Return [x, y] of the center of cell containing provided text 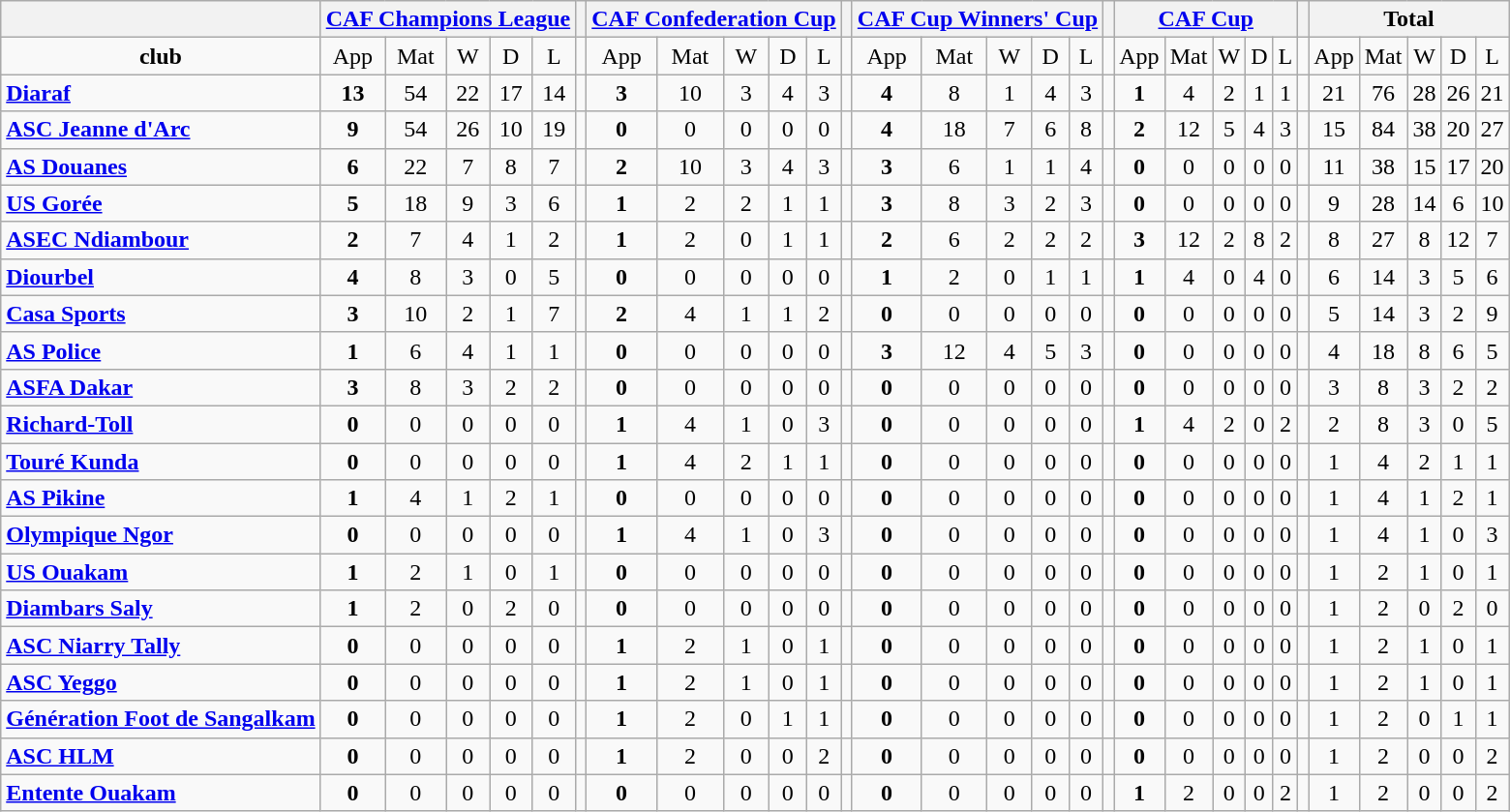
club [161, 56]
13 [352, 93]
ASFA Dakar [161, 387]
US Ouakam [161, 572]
Richard-Toll [161, 424]
ASC Niarry Tally [161, 646]
ASC Jeanne d'Arc [161, 130]
CAF Confederation Cup [714, 19]
AS Pikine [161, 498]
CAF Cup Winners' Cup [978, 19]
AS Police [161, 350]
CAF Cup [1206, 19]
84 [1383, 130]
Total [1409, 19]
ASC HLM [161, 756]
ASC Yeggo [161, 682]
Entente Ouakam [161, 793]
Génération Foot de Sangalkam [161, 719]
Olympique Ngor [161, 535]
19 [554, 130]
Casa Sports [161, 314]
Diambars Saly [161, 609]
11 [1334, 166]
ASEC Ndiambour [161, 240]
76 [1383, 93]
Diourbel [161, 277]
Touré Kunda [161, 462]
Diaraf [161, 93]
CAF Champions League [448, 19]
AS Douanes [161, 166]
US Gorée [161, 203]
